Scan for the cell matching the given text and deliver its (x, y) coordinate at center. 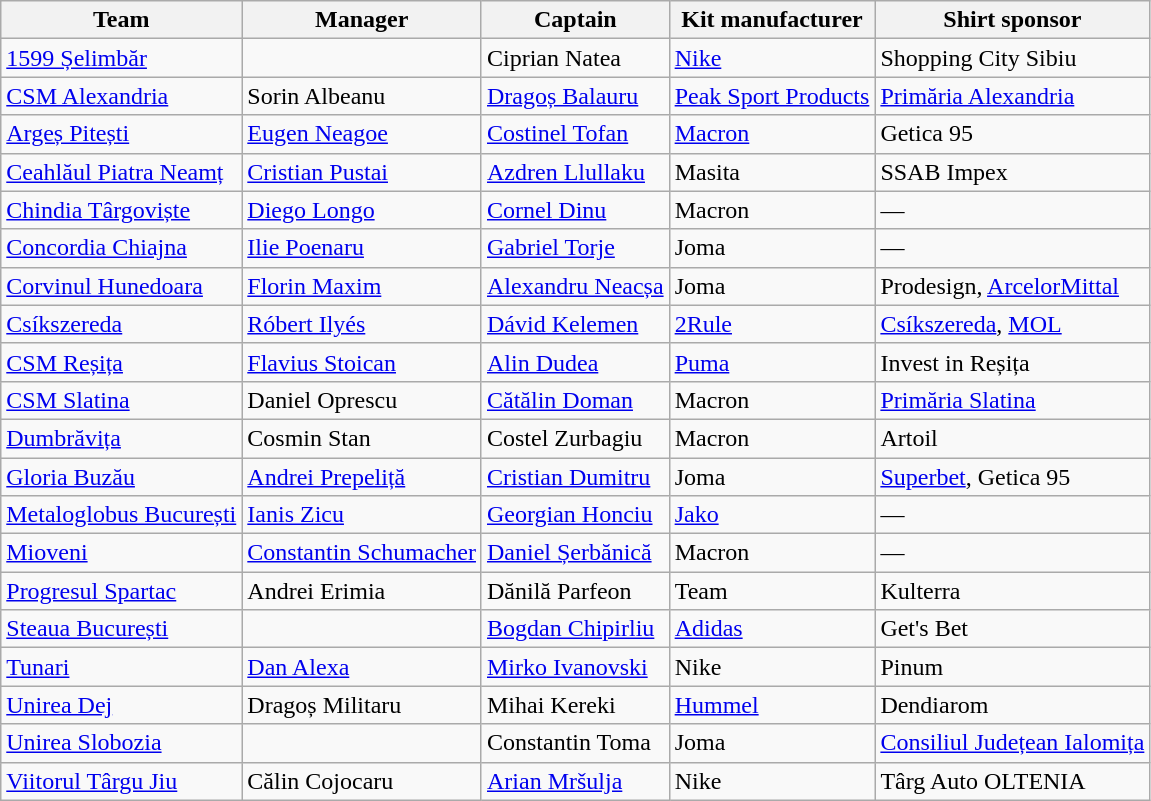
Captain (575, 20)
Corvinul Hunedoara (122, 286)
Shopping City Sibiu (1012, 58)
Róbert Ilyés (362, 324)
Gloria Buzău (122, 477)
Consiliul Județean Ialomița (1012, 743)
Ceahlăul Piatra Neamț (122, 172)
Ilie Poenaru (362, 248)
Eugen Neagoe (362, 134)
Unirea Dej (122, 705)
Ianis Zicu (362, 515)
2Rule (772, 324)
Constantin Toma (575, 743)
CSM Slatina (122, 400)
Georgian Honciu (575, 515)
Târg Auto OLTENIA (1012, 781)
Daniel Oprescu (362, 400)
Sorin Albeanu (362, 96)
Dănilă Parfeon (575, 591)
Flavius Stoican (362, 362)
SSAB Impex (1012, 172)
Costel Zurbagiu (575, 438)
Puma (772, 362)
Florin Maxim (362, 286)
Dragoș Balauru (575, 96)
Chindia Târgoviște (122, 210)
Hummel (772, 705)
Get's Bet (1012, 629)
Pinum (1012, 667)
Andrei Prepeliță (362, 477)
Gabriel Torje (575, 248)
Călin Cojocaru (362, 781)
Constantin Schumacher (362, 553)
Kulterra (1012, 591)
Csíkszereda (122, 324)
Prodesign, ArcelorMittal (1012, 286)
Concordia Chiajna (122, 248)
Tunari (122, 667)
Primăria Alexandria (1012, 96)
Superbet, Getica 95 (1012, 477)
CSM Reșița (122, 362)
Dragoș Militaru (362, 705)
Argeș Pitești (122, 134)
Invest in Reșița (1012, 362)
Jako (772, 515)
Manager (362, 20)
Mioveni (122, 553)
Cosmin Stan (362, 438)
Daniel Șerbănică (575, 553)
Masita (772, 172)
CSM Alexandria (122, 96)
Dendiarom (1012, 705)
Dávid Kelemen (575, 324)
Primăria Slatina (1012, 400)
Cornel Dinu (575, 210)
Diego Longo (362, 210)
Dumbrăvița (122, 438)
Adidas (772, 629)
Alexandru Neacșa (575, 286)
Costinel Tofan (575, 134)
Unirea Slobozia (122, 743)
Getica 95 (1012, 134)
1599 Șelimbăr (122, 58)
Mirko Ivanovski (575, 667)
Peak Sport Products (772, 96)
Dan Alexa (362, 667)
Cătălin Doman (575, 400)
Arian Mršulja (575, 781)
Mihai Kereki (575, 705)
Metaloglobus București (122, 515)
Kit manufacturer (772, 20)
Viitorul Târgu Jiu (122, 781)
Azdren Llullaku (575, 172)
Andrei Erimia (362, 591)
Cristian Pustai (362, 172)
Cristian Dumitru (575, 477)
Alin Dudea (575, 362)
Csíkszereda, MOL (1012, 324)
Progresul Spartac (122, 591)
Ciprian Natea (575, 58)
Shirt sponsor (1012, 20)
Bogdan Chipirliu (575, 629)
Artoil (1012, 438)
Steaua București (122, 629)
